Pinpoint the cell where the given text exists, returning its [x, y] midpoint coordinate. 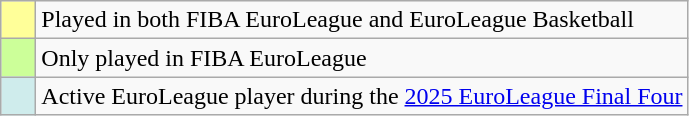
Only played in FIBA EuroLeague [362, 58]
Active EuroLeague player during the 2025 EuroLeague Final Four [362, 96]
Played in both FIBA EuroLeague and EuroLeague Basketball [362, 20]
